Capture the cell that displays the provided text and extract its (X, Y) central coordinate. 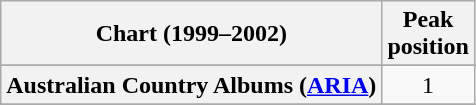
1 (428, 85)
Australian Country Albums (ARIA) (192, 85)
Peakposition (428, 34)
Chart (1999–2002) (192, 34)
